Find where the given text appears and provide that cell's center as [X, Y] coordinate. 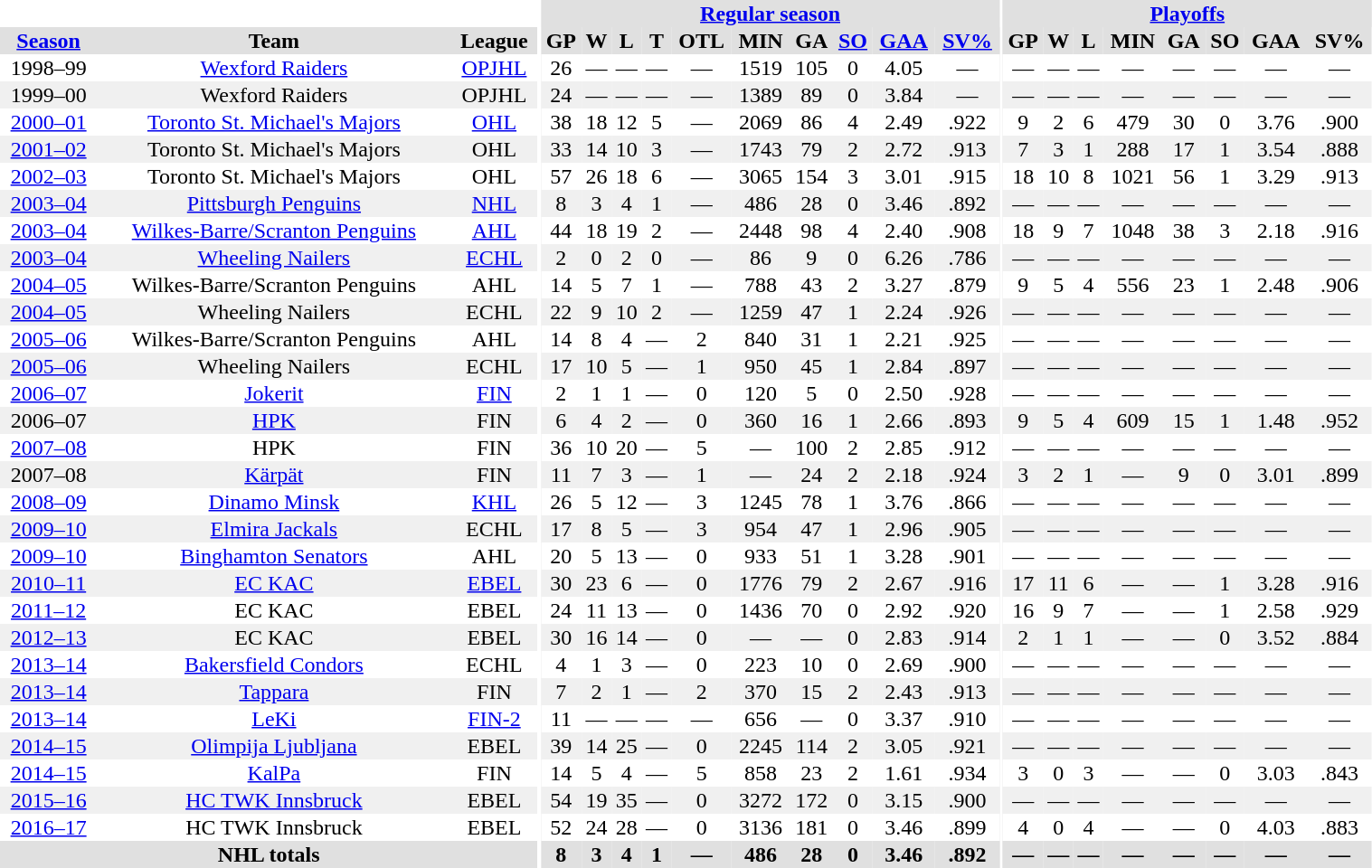
2.92 [904, 610]
788 [762, 285]
Regular season [771, 14]
FIN-2 [495, 719]
36 [561, 448]
1.48 [1275, 420]
52 [561, 827]
.924 [968, 475]
1.61 [904, 773]
NHL [495, 203]
Binghamton Senators [273, 556]
2245 [762, 746]
556 [1132, 285]
1389 [762, 95]
Tappara [273, 692]
OTL [702, 41]
3136 [762, 827]
.908 [968, 231]
3.05 [904, 746]
3.52 [1275, 637]
44 [561, 231]
.910 [968, 719]
1519 [762, 68]
56 [1184, 176]
.920 [968, 610]
3.27 [904, 285]
KHL [495, 502]
.888 [1339, 149]
2.85 [904, 448]
2008–09 [49, 502]
.914 [968, 637]
2010–11 [49, 583]
.952 [1339, 420]
2011–12 [49, 610]
Bakersfield Condors [273, 665]
2.49 [904, 122]
33 [561, 149]
1999–00 [49, 95]
3.37 [904, 719]
51 [811, 556]
2.96 [904, 529]
Kärpät [273, 475]
2.50 [904, 393]
98 [811, 231]
3.84 [904, 95]
3.03 [1275, 773]
954 [762, 529]
609 [1132, 420]
45 [811, 366]
2.67 [904, 583]
Playoffs [1187, 14]
43 [811, 285]
360 [762, 420]
.921 [968, 746]
.925 [968, 339]
.879 [968, 285]
2.58 [1275, 610]
2001–02 [49, 149]
.905 [968, 529]
4.05 [904, 68]
223 [762, 665]
3065 [762, 176]
6.26 [904, 258]
70 [811, 610]
.926 [968, 312]
NHL totals [269, 854]
.906 [1339, 285]
Pittsburgh Penguins [273, 203]
858 [762, 773]
.883 [1339, 827]
22 [561, 312]
.866 [968, 502]
KalPa [273, 773]
39 [561, 746]
1743 [762, 149]
2.43 [904, 692]
181 [811, 827]
154 [811, 176]
2012–13 [49, 637]
Dinamo Minsk [273, 502]
T [657, 41]
Elmira Jackals [273, 529]
120 [762, 393]
840 [762, 339]
1436 [762, 610]
2015–16 [49, 800]
2.84 [904, 366]
1998–99 [49, 68]
2.66 [904, 420]
35 [626, 800]
933 [762, 556]
172 [811, 800]
Team [273, 41]
LeKi [273, 719]
Season [49, 41]
25 [626, 746]
.893 [968, 420]
.922 [968, 122]
89 [811, 95]
656 [762, 719]
2000–01 [49, 122]
2.69 [904, 665]
2002–03 [49, 176]
2.48 [1275, 285]
Jokerit [273, 393]
.929 [1339, 610]
2016–17 [49, 827]
3.29 [1275, 176]
2448 [762, 231]
1245 [762, 502]
2.83 [904, 637]
.786 [968, 258]
2.21 [904, 339]
950 [762, 366]
1021 [1132, 176]
.884 [1339, 637]
League [495, 41]
4.03 [1275, 827]
54 [561, 800]
2.72 [904, 149]
.897 [968, 366]
.928 [968, 393]
105 [811, 68]
.934 [968, 773]
3.15 [904, 800]
.912 [968, 448]
31 [811, 339]
.901 [968, 556]
3.54 [1275, 149]
2069 [762, 122]
114 [811, 746]
78 [811, 502]
2.40 [904, 231]
370 [762, 692]
288 [1132, 149]
3272 [762, 800]
100 [811, 448]
1259 [762, 312]
.915 [968, 176]
57 [561, 176]
479 [1132, 122]
.843 [1339, 773]
2.24 [904, 312]
1048 [1132, 231]
Olimpija Ljubljana [273, 746]
1776 [762, 583]
